Capture the cell that displays the provided text and extract its (x, y) central coordinate. 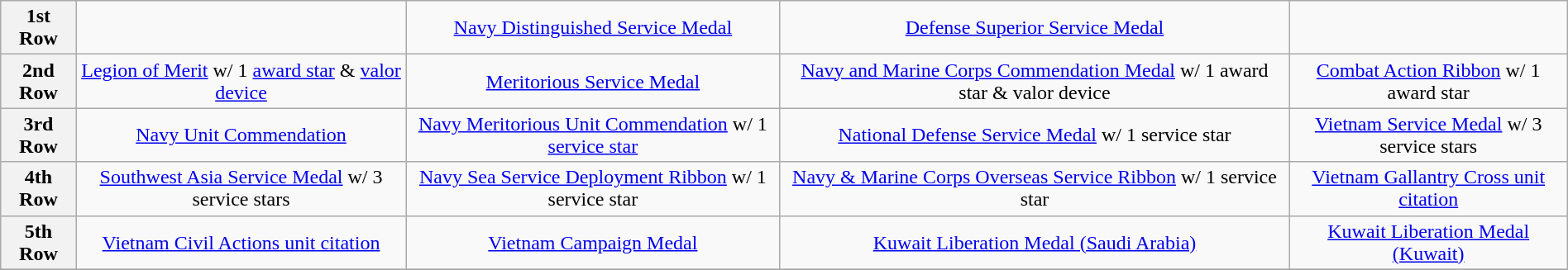
Legion of Merit w/ 1 award star & valor device (241, 81)
Vietnam Gallantry Cross unit citation (1428, 188)
Navy Distinguished Service Medal (593, 28)
Defense Superior Service Medal (1035, 28)
Southwest Asia Service Medal w/ 3 service stars (241, 188)
5th Row (38, 243)
1st Row (38, 28)
Navy & Marine Corps Overseas Service Ribbon w/ 1 service star (1035, 188)
Kuwait Liberation Medal (Saudi Arabia) (1035, 243)
Navy Unit Commendation (241, 135)
Meritorious Service Medal (593, 81)
Kuwait Liberation Medal (Kuwait) (1428, 243)
Vietnam Civil Actions unit citation (241, 243)
Vietnam Service Medal w/ 3 service stars (1428, 135)
National Defense Service Medal w/ 1 service star (1035, 135)
Vietnam Campaign Medal (593, 243)
4th Row (38, 188)
Navy and Marine Corps Commendation Medal w/ 1 award star & valor device (1035, 81)
2nd Row (38, 81)
Navy Meritorious Unit Commendation w/ 1 service star (593, 135)
3rd Row (38, 135)
Navy Sea Service Deployment Ribbon w/ 1 service star (593, 188)
Combat Action Ribbon w/ 1 award star (1428, 81)
